Capture the cell that displays the provided text and extract its [X, Y] central coordinate. 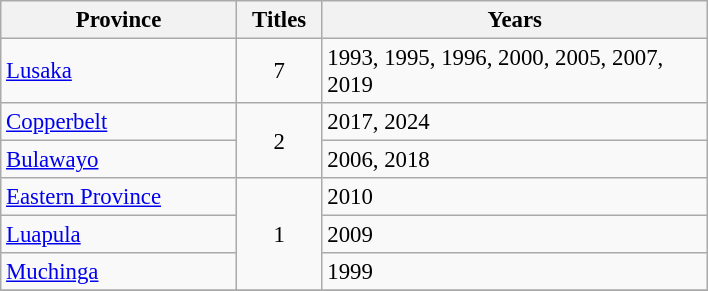
2010 [515, 197]
2 [279, 140]
Luapula [119, 235]
Eastern Province [119, 197]
2009 [515, 235]
1993, 1995, 1996, 2000, 2005, 2007, 2019 [515, 72]
Province [119, 20]
2006, 2018 [515, 160]
Copperbelt [119, 122]
Bulawayo [119, 160]
Titles [279, 20]
Years [515, 20]
Lusaka [119, 72]
1 [279, 234]
7 [279, 72]
2017, 2024 [515, 122]
